Provide the (X, Y) coordinate of the cell's center where the given text is located.  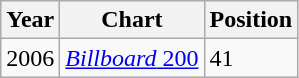
41 (251, 58)
Position (251, 20)
Chart (132, 20)
Billboard 200 (132, 58)
Year (30, 20)
2006 (30, 58)
